Detect which cell encompasses the target text, then output its (X, Y) center coordinate. 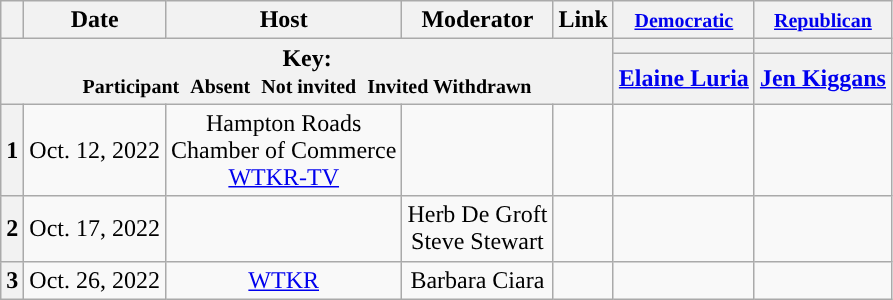
Oct. 12, 2022 (95, 150)
Moderator (478, 20)
1 (12, 150)
Date (95, 20)
Oct. 26, 2022 (95, 280)
Key: Participant Absent Not invited Invited Withdrawn (308, 72)
Republican (822, 20)
Elaine Luria (684, 78)
Herb De GroftSteve Stewart (478, 228)
Hampton RoadsChamber of CommerceWTKR-TV (284, 150)
Barbara Ciara (478, 280)
3 (12, 280)
2 (12, 228)
Jen Kiggans (822, 78)
Link (583, 20)
WTKR (284, 280)
Oct. 17, 2022 (95, 228)
Host (284, 20)
Democratic (684, 20)
